Pinpoint the cell where the given text exists, returning its (x, y) midpoint coordinate. 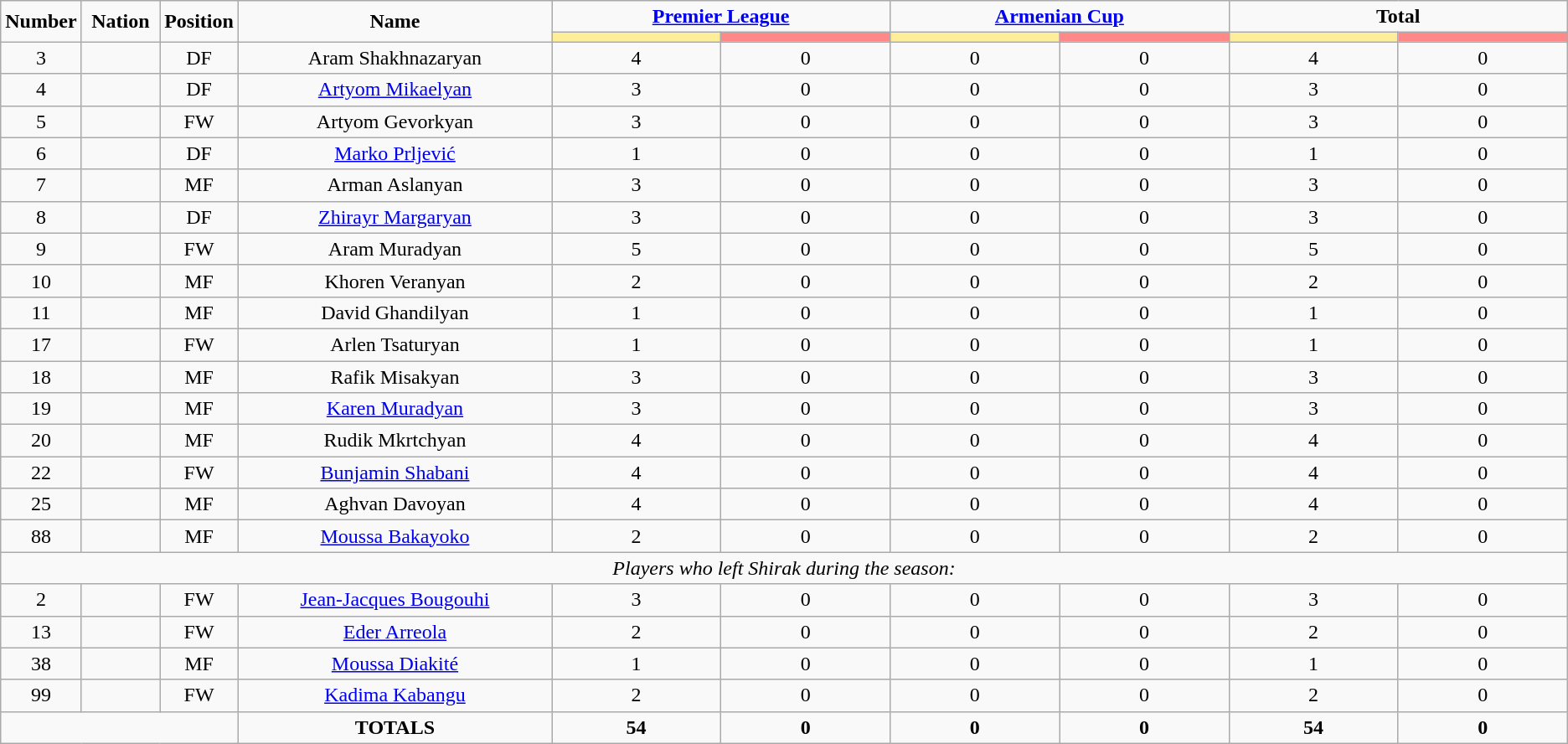
Jean-Jacques Bougouhi (395, 600)
Moussa Bakayoko (395, 536)
19 (41, 409)
Arman Aslanyan (395, 185)
Position (199, 22)
Aram Muradyan (395, 249)
Kadima Kabangu (395, 695)
8 (41, 217)
Number (41, 22)
Players who left Shirak during the season: (784, 568)
Total (1398, 17)
Eder Arreola (395, 632)
Rafik Misakyan (395, 376)
David Ghandilyan (395, 313)
17 (41, 344)
25 (41, 504)
11 (41, 313)
Armenian Cup (1060, 17)
Khoren Veranyan (395, 281)
10 (41, 281)
7 (41, 185)
38 (41, 664)
6 (41, 153)
Nation (121, 22)
Artyom Gevorkyan (395, 121)
88 (41, 536)
Karen Muradyan (395, 409)
Zhirayr Margaryan (395, 217)
Marko Prljević (395, 153)
22 (41, 473)
99 (41, 695)
Artyom Mikaelyan (395, 90)
9 (41, 249)
Premier League (720, 17)
Rudik Mkrtchyan (395, 441)
Arlen Tsaturyan (395, 344)
TOTALS (395, 727)
20 (41, 441)
Aram Shakhnazaryan (395, 58)
13 (41, 632)
Bunjamin Shabani (395, 473)
Moussa Diakité (395, 664)
18 (41, 376)
Name (395, 22)
Aghvan Davoyan (395, 504)
